Find where the given text appears and provide that cell's center as (x, y) coordinate. 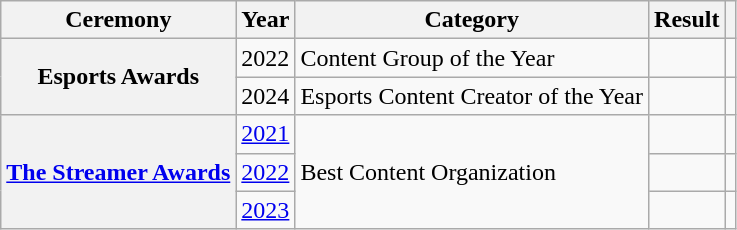
2021 (266, 134)
2024 (266, 96)
Esports Content Creator of the Year (472, 96)
Esports Awards (118, 77)
Result (687, 20)
Ceremony (118, 20)
Best Content Organization (472, 172)
Content Group of the Year (472, 58)
Category (472, 20)
Year (266, 20)
The Streamer Awards (118, 172)
2023 (266, 210)
